Provide the (X, Y) coordinate of the cell's center where the given text is located.  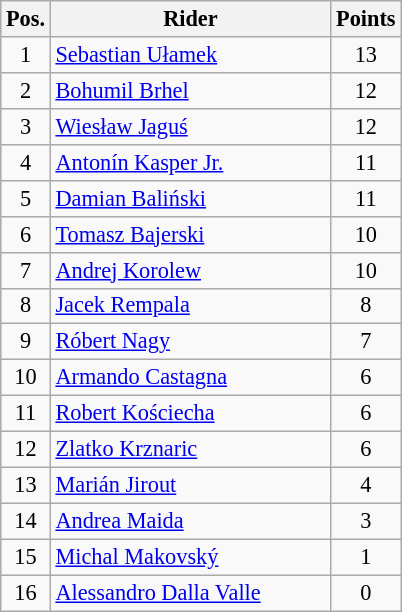
Wiesław Jaguś (190, 126)
Sebastian Ułamek (190, 55)
Pos. (26, 19)
Points (366, 19)
9 (26, 342)
Andrej Korolew (190, 270)
0 (366, 593)
2 (26, 90)
Damian Baliński (190, 198)
16 (26, 593)
Jacek Rempala (190, 306)
14 (26, 521)
Rider (190, 19)
Marián Jirout (190, 485)
Tomasz Bajerski (190, 234)
Zlatko Krznaric (190, 450)
Antonín Kasper Jr. (190, 162)
Michal Makovský (190, 557)
5 (26, 198)
Róbert Nagy (190, 342)
Bohumil Brhel (190, 90)
Andrea Maida (190, 521)
Alessandro Dalla Valle (190, 593)
Armando Castagna (190, 378)
Robert Kościecha (190, 414)
15 (26, 557)
